Identify which cell holds the provided text, then report its (x, y) central coordinate. 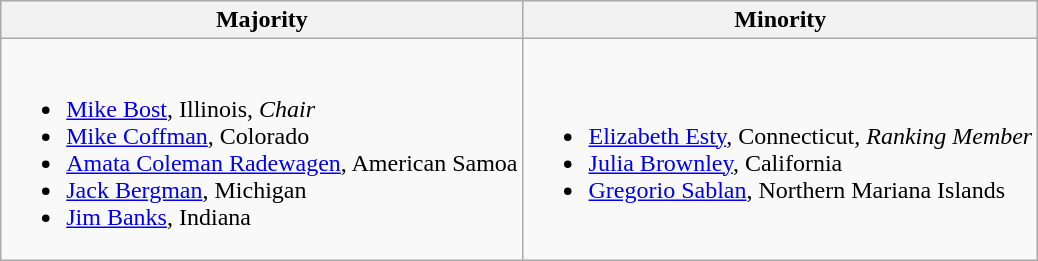
Majority (262, 20)
Elizabeth Esty, Connecticut, Ranking MemberJulia Brownley, CaliforniaGregorio Sablan, Northern Mariana Islands (780, 150)
Mike Bost, Illinois, ChairMike Coffman, ColoradoAmata Coleman Radewagen, American SamoaJack Bergman, MichiganJim Banks, Indiana (262, 150)
Minority (780, 20)
